Search for the cell housing the specified text and yield its (X, Y) center coordinate. 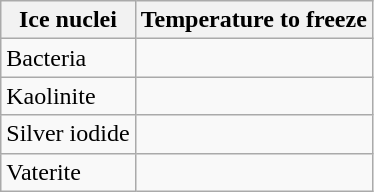
Silver iodide (68, 134)
Kaolinite (68, 96)
Temperature to freeze (254, 20)
Bacteria (68, 58)
Vaterite (68, 172)
Ice nuclei (68, 20)
